Output the (X, Y) coordinate of the center of the cell containing the given text.  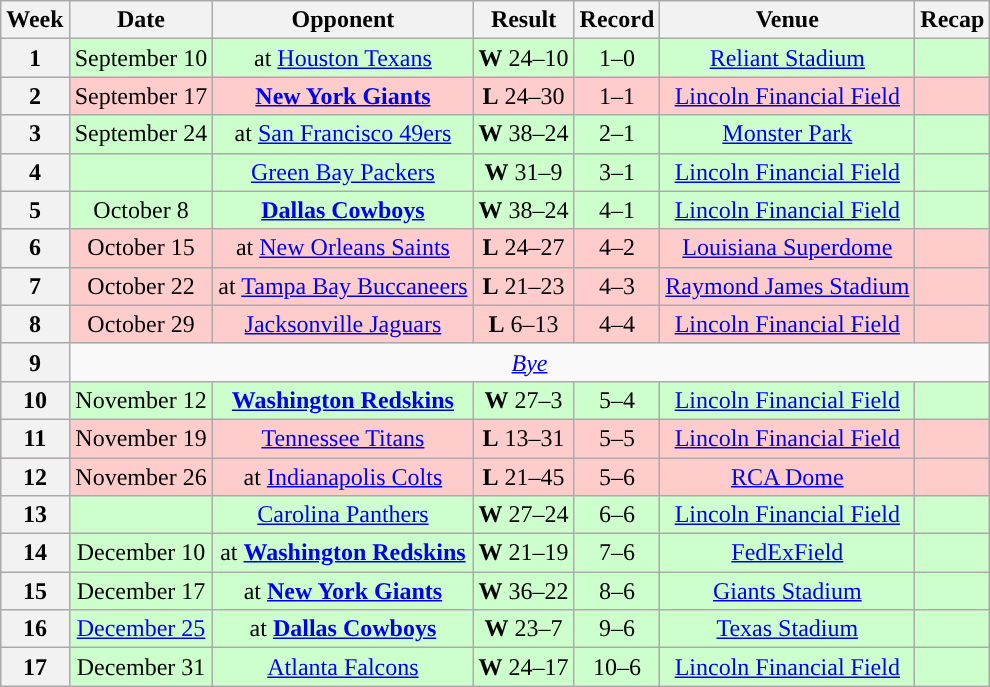
October 8 (141, 210)
9 (35, 362)
December 31 (141, 667)
Giants Stadium (788, 591)
December 10 (141, 553)
W 36–22 (524, 591)
at New York Giants (343, 591)
3–1 (617, 172)
November 19 (141, 438)
W 27–3 (524, 400)
4 (35, 172)
L 24–27 (524, 248)
L 13–31 (524, 438)
Dallas Cowboys (343, 210)
Recap (952, 20)
at New Orleans Saints (343, 248)
December 25 (141, 629)
September 24 (141, 134)
5–5 (617, 438)
5 (35, 210)
10–6 (617, 667)
11 (35, 438)
at San Francisco 49ers (343, 134)
W 21–19 (524, 553)
10 (35, 400)
at Houston Texans (343, 58)
L 24–30 (524, 96)
September 10 (141, 58)
Monster Park (788, 134)
17 (35, 667)
RCA Dome (788, 477)
2–1 (617, 134)
W 24–10 (524, 58)
September 17 (141, 96)
at Washington Redskins (343, 553)
Washington Redskins (343, 400)
Week (35, 20)
W 23–7 (524, 629)
6–6 (617, 515)
Date (141, 20)
5–6 (617, 477)
October 29 (141, 324)
Raymond James Stadium (788, 286)
Record (617, 20)
4–2 (617, 248)
L 21–45 (524, 477)
5–4 (617, 400)
1 (35, 58)
December 17 (141, 591)
Bye (530, 362)
3 (35, 134)
1–0 (617, 58)
14 (35, 553)
6 (35, 248)
W 27–24 (524, 515)
November 26 (141, 477)
Opponent (343, 20)
at Dallas Cowboys (343, 629)
1–1 (617, 96)
Louisiana Superdome (788, 248)
Jacksonville Jaguars (343, 324)
Reliant Stadium (788, 58)
Green Bay Packers (343, 172)
at Tampa Bay Buccaneers (343, 286)
October 22 (141, 286)
at Indianapolis Colts (343, 477)
7 (35, 286)
8–6 (617, 591)
8 (35, 324)
Texas Stadium (788, 629)
16 (35, 629)
November 12 (141, 400)
W 24–17 (524, 667)
Atlanta Falcons (343, 667)
October 15 (141, 248)
Carolina Panthers (343, 515)
Tennessee Titans (343, 438)
12 (35, 477)
Result (524, 20)
L 6–13 (524, 324)
4–4 (617, 324)
New York Giants (343, 96)
Venue (788, 20)
4–1 (617, 210)
W 31–9 (524, 172)
7–6 (617, 553)
L 21–23 (524, 286)
FedExField (788, 553)
9–6 (617, 629)
4–3 (617, 286)
15 (35, 591)
13 (35, 515)
2 (35, 96)
